For the text-containing cell, return its midpoint in [x, y] coordinate format. 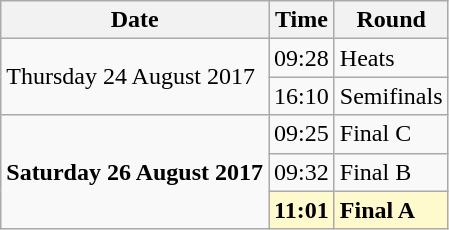
Final B [391, 172]
09:32 [302, 172]
Heats [391, 58]
Final A [391, 210]
Semifinals [391, 96]
Saturday 26 August 2017 [135, 172]
Final C [391, 134]
Date [135, 20]
09:28 [302, 58]
Time [302, 20]
16:10 [302, 96]
11:01 [302, 210]
Thursday 24 August 2017 [135, 77]
09:25 [302, 134]
Round [391, 20]
